Locate the cell with the specified text and output its (x, y) center coordinate. 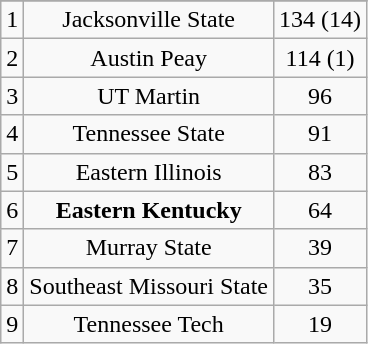
64 (320, 210)
5 (12, 172)
114 (1) (320, 58)
4 (12, 134)
9 (12, 324)
UT Martin (149, 96)
83 (320, 172)
3 (12, 96)
39 (320, 248)
91 (320, 134)
8 (12, 286)
Eastern Kentucky (149, 210)
Jacksonville State (149, 20)
1 (12, 20)
2 (12, 58)
Tennessee Tech (149, 324)
Eastern Illinois (149, 172)
6 (12, 210)
134 (14) (320, 20)
7 (12, 248)
Murray State (149, 248)
Southeast Missouri State (149, 286)
Austin Peay (149, 58)
35 (320, 286)
96 (320, 96)
Tennessee State (149, 134)
19 (320, 324)
